Scan for the cell matching the given text and deliver its [x, y] coordinate at center. 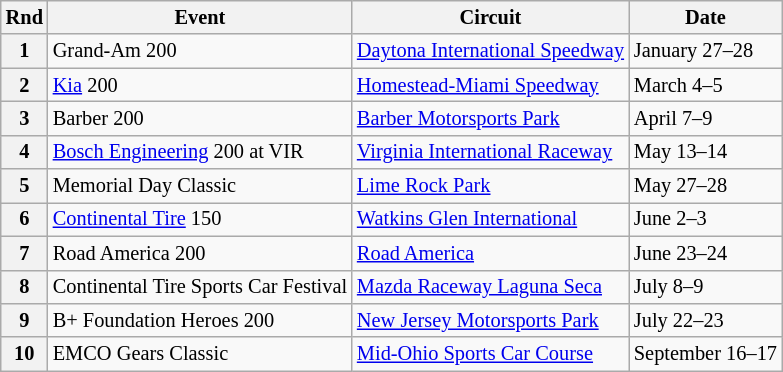
Watkins Glen International [490, 219]
Event [200, 17]
9 [24, 320]
Mazda Raceway Laguna Seca [490, 287]
1 [24, 51]
4 [24, 152]
September 16–17 [706, 354]
B+ Foundation Heroes 200 [200, 320]
EMCO Gears Classic [200, 354]
Lime Rock Park [490, 186]
5 [24, 186]
Continental Tire Sports Car Festival [200, 287]
Daytona International Speedway [490, 51]
6 [24, 219]
Barber 200 [200, 118]
July 22–23 [706, 320]
7 [24, 253]
Memorial Day Classic [200, 186]
Circuit [490, 17]
June 2–3 [706, 219]
July 8–9 [706, 287]
Continental Tire 150 [200, 219]
May 27–28 [706, 186]
Date [706, 17]
Rnd [24, 17]
Bosch Engineering 200 at VIR [200, 152]
June 23–24 [706, 253]
10 [24, 354]
Road America [490, 253]
2 [24, 85]
May 13–14 [706, 152]
January 27–28 [706, 51]
Mid-Ohio Sports Car Course [490, 354]
Kia 200 [200, 85]
April 7–9 [706, 118]
8 [24, 287]
Grand-Am 200 [200, 51]
New Jersey Motorsports Park [490, 320]
Barber Motorsports Park [490, 118]
March 4–5 [706, 85]
Road America 200 [200, 253]
3 [24, 118]
Virginia International Raceway [490, 152]
Homestead-Miami Speedway [490, 85]
